Detect which cell encompasses the target text, then output its [x, y] center coordinate. 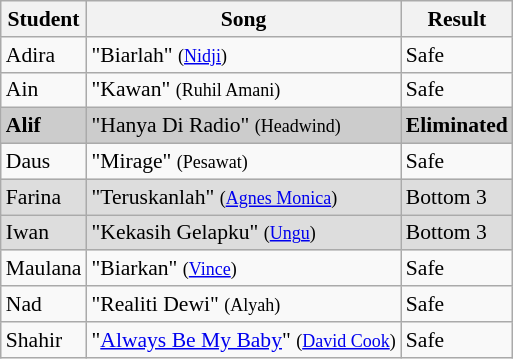
Shahir [44, 340]
Adira [44, 55]
"Teruskanlah" (Agnes Monica) [243, 197]
"Kawan" (Ruhil Amani) [243, 90]
Maulana [44, 269]
"Kekasih Gelapku" (Ungu) [243, 233]
Eliminated [457, 126]
"Always Be My Baby" (David Cook) [243, 340]
"Hanya Di Radio" (Headwind) [243, 126]
"Biarkan" (Vince) [243, 269]
Nad [44, 304]
Daus [44, 162]
Iwan [44, 233]
"Biarlah" (Nidji) [243, 55]
Result [457, 19]
"Realiti Dewi" (Alyah) [243, 304]
Student [44, 19]
Song [243, 19]
"Mirage" (Pesawat) [243, 162]
Alif [44, 126]
Ain [44, 90]
Farina [44, 197]
